Search for the cell housing the specified text and yield its (X, Y) center coordinate. 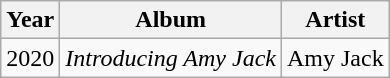
Artist (335, 20)
Year (30, 20)
2020 (30, 58)
Introducing Amy Jack (171, 58)
Amy Jack (335, 58)
Album (171, 20)
